For the text-containing cell, return its midpoint in (X, Y) coordinate format. 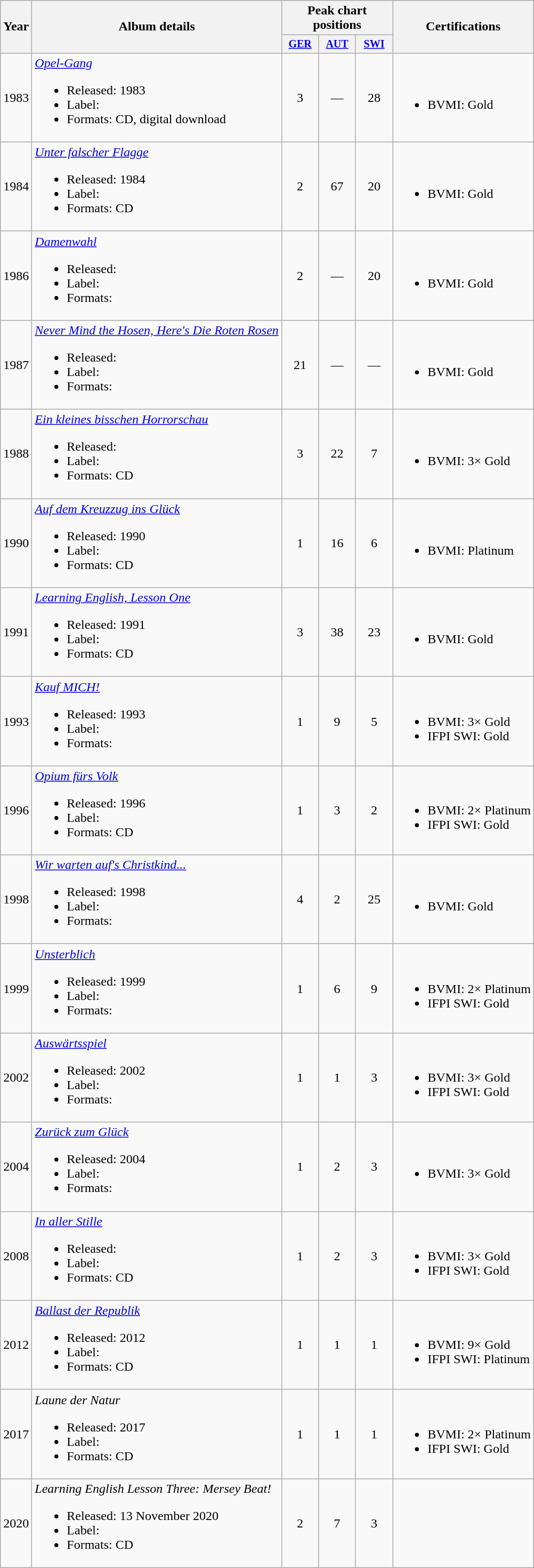
AuswärtsspielReleased: 2002Label:Formats: (157, 1077)
Learning English Lesson Three: Mersey Beat!Released: 13 November 2020Label:Formats: CD (157, 1523)
16 (337, 543)
Opium fürs VolkReleased: 1996Label:Formats: CD (157, 811)
2002 (16, 1077)
UnsterblichReleased: 1999Label:Formats: (157, 989)
Certifications (464, 27)
22 (337, 454)
2004 (16, 1167)
Never Mind the Hosen, Here's Die Roten RosenReleased:Label:Formats: (157, 365)
1993 (16, 721)
38 (337, 633)
Peak chart positions (337, 18)
5 (374, 721)
21 (300, 365)
Learning English, Lesson OneReleased: 1991Label:Formats: CD (157, 633)
1990 (16, 543)
1998 (16, 899)
Year (16, 27)
28 (374, 97)
23 (374, 633)
25 (374, 899)
2008 (16, 1255)
In aller StilleReleased:Label:Formats: CD (157, 1255)
Wir warten auf's Christkind...Released: 1998Label:Formats: (157, 899)
1991 (16, 633)
2020 (16, 1523)
Laune der NaturReleased: 2017Label:Formats: CD (157, 1434)
SWI (374, 44)
1999 (16, 989)
BVMI: Platinum (464, 543)
1987 (16, 365)
1984 (16, 187)
BVMI: 9× GoldIFPI SWI: Platinum (464, 1345)
2012 (16, 1345)
Ein kleines bisschen HorrorschauReleased:Label:Formats: CD (157, 454)
Unter falscher FlaggeReleased: 1984Label:Formats: CD (157, 187)
1988 (16, 454)
4 (300, 899)
1983 (16, 97)
1996 (16, 811)
67 (337, 187)
Zurück zum GlückReleased: 2004Label:Formats: (157, 1167)
1986 (16, 275)
AUT (337, 44)
Auf dem Kreuzzug ins GlückReleased: 1990Label:Formats: CD (157, 543)
Kauf MICH!Released: 1993Label:Formats: (157, 721)
Opel-GangReleased: 1983Label:Formats: CD, digital download (157, 97)
GER (300, 44)
2017 (16, 1434)
DamenwahlReleased:Label:Formats: (157, 275)
Ballast der RepublikReleased: 2012Label:Formats: CD (157, 1345)
Album details (157, 27)
